Scan for the cell matching the given text and deliver its (X, Y) coordinate at center. 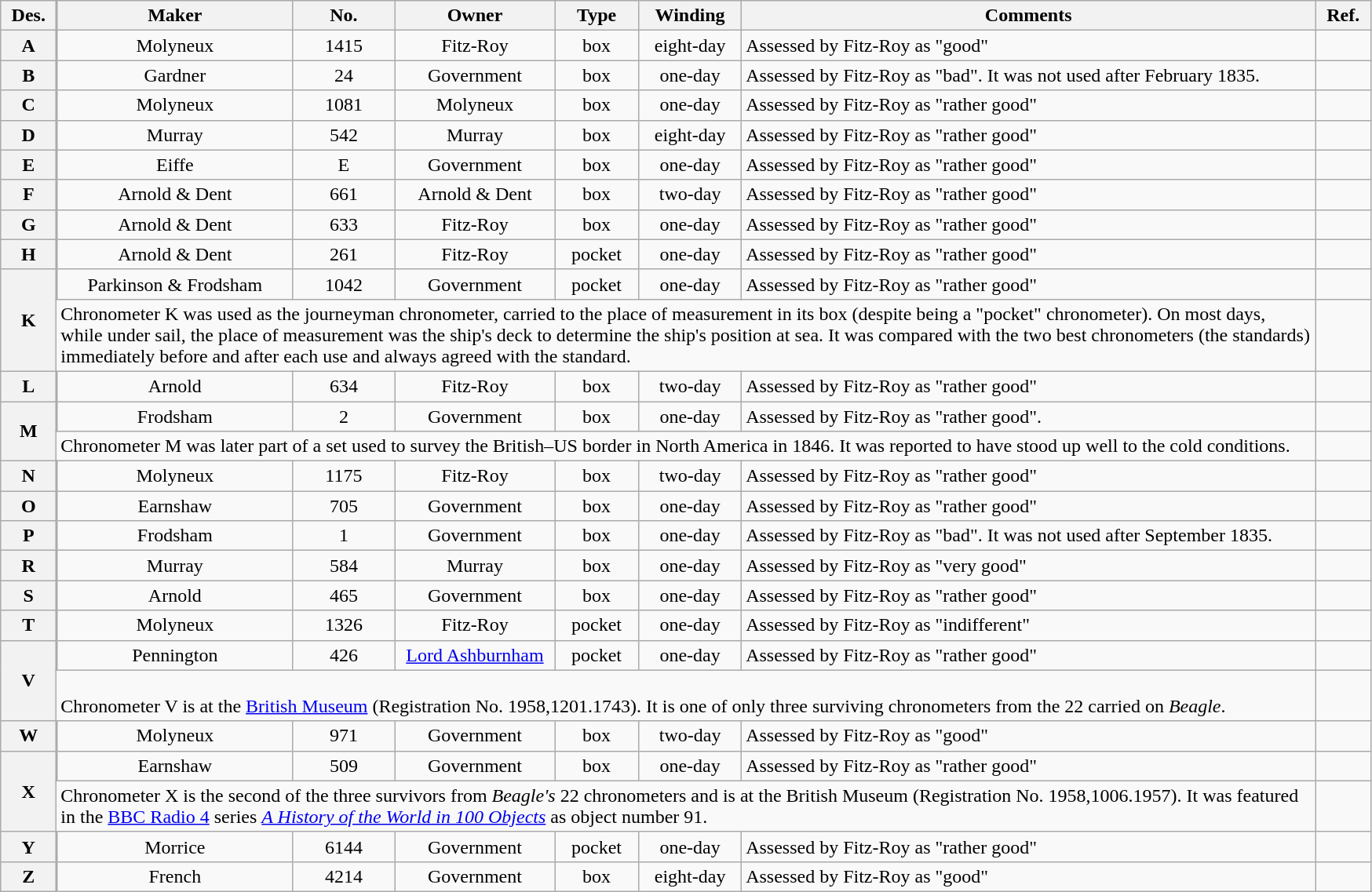
F (28, 195)
1415 (344, 46)
1326 (344, 625)
Assessed by Fitz-Roy as "bad". It was not used after September 1835. (1028, 536)
No. (344, 16)
Gardner (174, 75)
1 (344, 536)
W (28, 736)
M (28, 431)
D (28, 135)
6144 (344, 846)
L (28, 386)
426 (344, 655)
465 (344, 595)
K (28, 320)
4214 (344, 876)
H (28, 254)
Y (28, 846)
705 (344, 506)
G (28, 224)
1175 (344, 476)
542 (344, 135)
Assessed by Fitz-Roy as "very good" (1028, 566)
Parkinson & Frodsham (174, 284)
T (28, 625)
Assessed by Fitz-Roy as "indifferent" (1028, 625)
971 (344, 736)
Owner (474, 16)
261 (344, 254)
24 (344, 75)
Assessed by Fitz-Roy as "rather good". (1028, 417)
Eiffe (174, 165)
Morrice (174, 846)
R (28, 566)
661 (344, 195)
633 (344, 224)
Assessed by Fitz-Roy as "bad". It was not used after February 1835. (1028, 75)
S (28, 595)
Ref. (1344, 16)
V (28, 681)
1081 (344, 105)
French (174, 876)
B (28, 75)
O (28, 506)
C (28, 105)
Comments (1028, 16)
Type (597, 16)
Extended comments (57, 16)
634 (344, 386)
509 (344, 766)
Des. (28, 16)
Pennington (174, 655)
N (28, 476)
1042 (344, 284)
2 (344, 417)
Z (28, 876)
Lord Ashburnham (474, 655)
A (28, 46)
P (28, 536)
Maker (174, 16)
584 (344, 566)
Winding (691, 16)
X (28, 791)
